Extract the [X, Y] coordinate from the center of the cell holding the provided text.  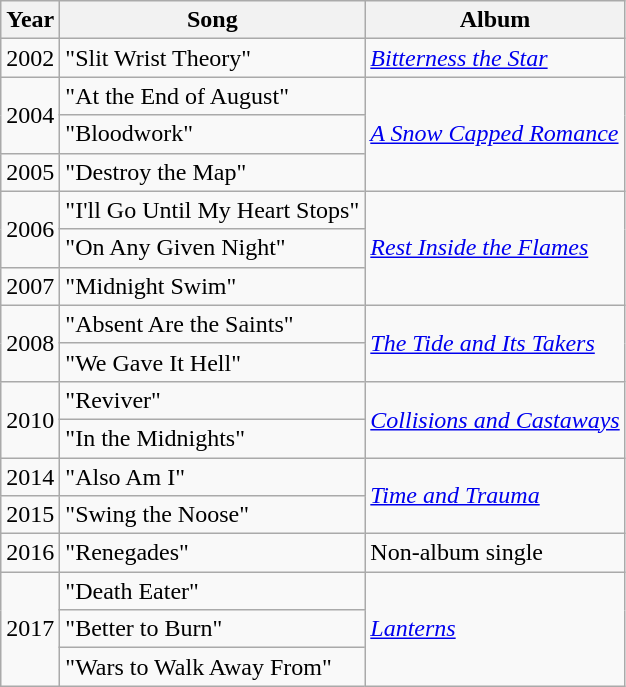
2005 [30, 172]
2002 [30, 58]
2006 [30, 229]
"Swing the Noose" [212, 515]
"Death Eater" [212, 591]
The Tide and Its Takers [495, 343]
Bitterness the Star [495, 58]
Lanterns [495, 629]
Album [495, 20]
2016 [30, 553]
Time and Trauma [495, 496]
"Bloodwork" [212, 134]
2014 [30, 477]
2017 [30, 629]
"In the Midnights" [212, 438]
Collisions and Castaways [495, 419]
"Wars to Walk Away From" [212, 667]
"At the End of August" [212, 96]
Non-album single [495, 553]
"Absent Are the Saints" [212, 324]
2015 [30, 515]
2007 [30, 286]
"Better to Burn" [212, 629]
"On Any Given Night" [212, 248]
2010 [30, 419]
"I'll Go Until My Heart Stops" [212, 210]
"Reviver" [212, 400]
A Snow Capped Romance [495, 134]
"We Gave It Hell" [212, 362]
"Destroy the Map" [212, 172]
"Slit Wrist Theory" [212, 58]
Rest Inside the Flames [495, 248]
"Also Am I" [212, 477]
Song [212, 20]
Year [30, 20]
"Renegades" [212, 553]
"Midnight Swim" [212, 286]
2004 [30, 115]
2008 [30, 343]
